Pinpoint the cell where the given text exists, returning its (x, y) midpoint coordinate. 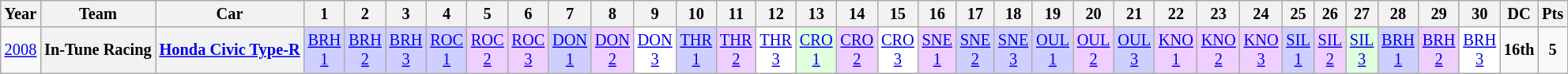
14 (857, 14)
21 (1134, 14)
SNE3 (1013, 50)
THR2 (736, 50)
ROC1 (447, 50)
Pts (1552, 14)
16 (937, 14)
12 (775, 14)
Year (21, 14)
CRO3 (898, 50)
15 (898, 14)
19 (1053, 14)
13 (816, 14)
ROC2 (488, 50)
SNE2 (975, 50)
3 (406, 14)
Car (230, 14)
OUL2 (1094, 50)
ROC3 (528, 50)
DON3 (655, 50)
KNO3 (1261, 50)
SIL1 (1298, 50)
1 (325, 14)
2 (365, 14)
10 (696, 14)
20 (1094, 14)
28 (1398, 14)
Honda Civic Type-R (230, 50)
DC (1519, 14)
7 (570, 14)
23 (1219, 14)
17 (975, 14)
KNO2 (1219, 50)
29 (1439, 14)
18 (1013, 14)
In-Tune Racing (98, 50)
6 (528, 14)
25 (1298, 14)
THR1 (696, 50)
DON2 (612, 50)
11 (736, 14)
22 (1176, 14)
CRO1 (816, 50)
2008 (21, 50)
Team (98, 14)
8 (612, 14)
24 (1261, 14)
OUL1 (1053, 50)
SIL2 (1330, 50)
16th (1519, 50)
30 (1479, 14)
THR3 (775, 50)
9 (655, 14)
DON1 (570, 50)
SNE1 (937, 50)
SIL3 (1362, 50)
CRO2 (857, 50)
OUL3 (1134, 50)
4 (447, 14)
26 (1330, 14)
27 (1362, 14)
KNO1 (1176, 50)
